Locate the cell with the specified text and output its [X, Y] center coordinate. 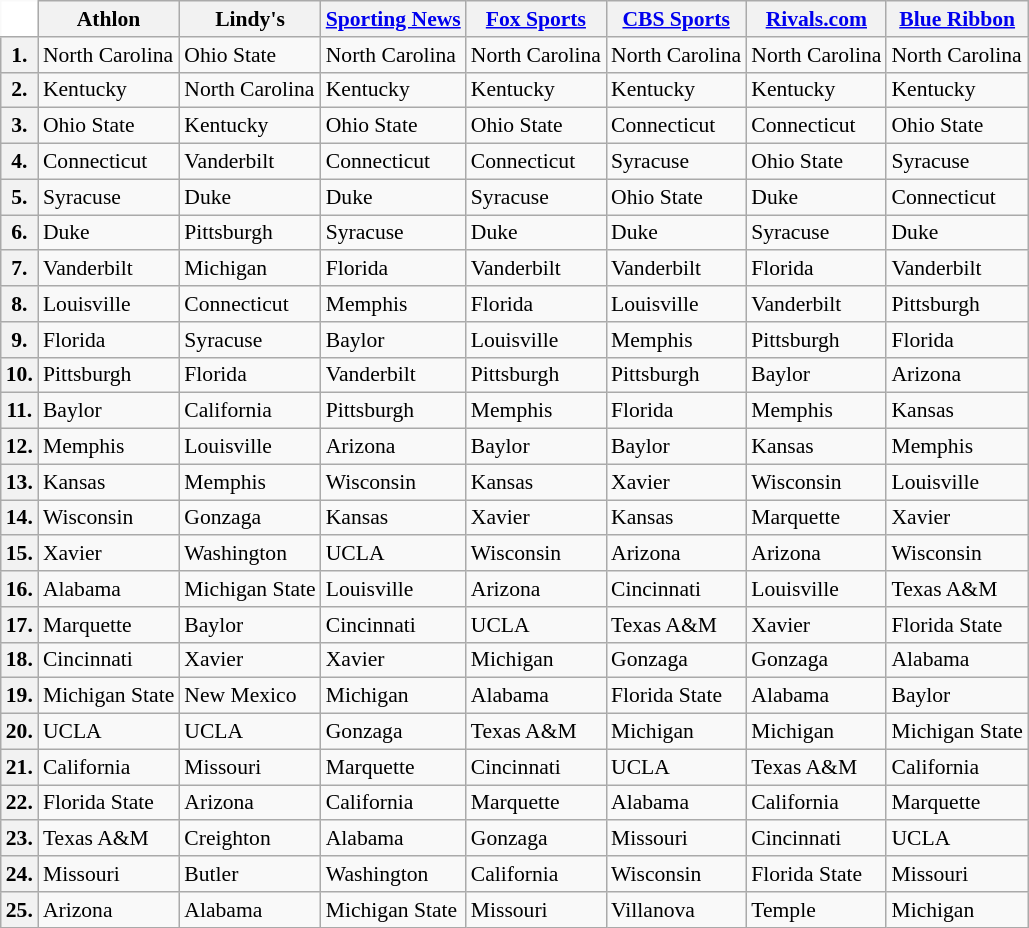
7. [20, 269]
Villanova [676, 910]
1. [20, 55]
3. [20, 126]
4. [20, 162]
17. [20, 625]
16. [20, 589]
2. [20, 90]
10. [20, 375]
8. [20, 304]
13. [20, 482]
20. [20, 732]
CBS Sports [676, 19]
21. [20, 767]
11. [20, 411]
6. [20, 233]
22. [20, 803]
Athlon [108, 19]
Butler [250, 874]
15. [20, 554]
12. [20, 447]
19. [20, 696]
Rivals.com [816, 19]
5. [20, 197]
Creighton [250, 839]
23. [20, 839]
New Mexico [250, 696]
Temple [816, 910]
24. [20, 874]
Lindy's [250, 19]
14. [20, 518]
25. [20, 910]
Fox Sports [536, 19]
18. [20, 660]
Sporting News [394, 19]
Blue Ribbon [956, 19]
9. [20, 340]
